From the cell containing the given text, extract its center point as (x, y) coordinate. 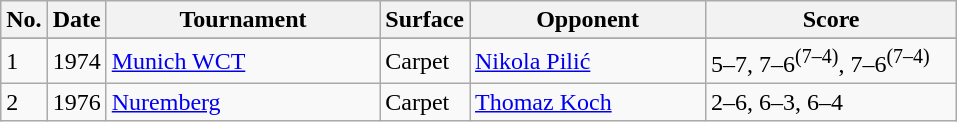
Tournament (243, 20)
Date (76, 20)
Nuremberg (243, 102)
5–7, 7–6(7–4), 7–6(7–4) (832, 62)
Opponent (588, 20)
No. (24, 20)
Munich WCT (243, 62)
Score (832, 20)
1976 (76, 102)
1 (24, 62)
2–6, 6–3, 6–4 (832, 102)
1974 (76, 62)
Thomaz Koch (588, 102)
Nikola Pilić (588, 62)
2 (24, 102)
Surface (425, 20)
